Provide the [x, y] coordinate of the cell's center where the given text is located.  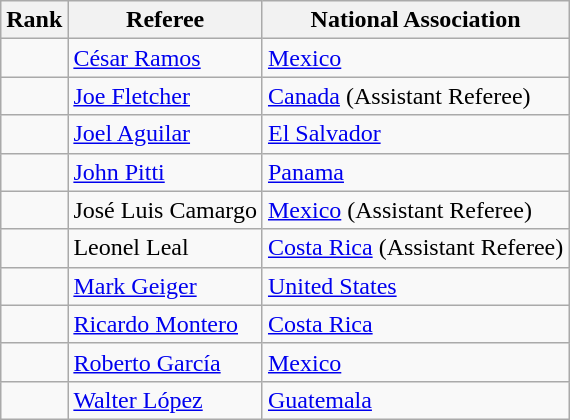
National Association [415, 20]
César Ramos [166, 58]
Rank [34, 20]
José Luis Camargo [166, 210]
Panama [415, 172]
Joe Fletcher [166, 96]
Canada (Assistant Referee) [415, 96]
United States [415, 286]
Joel Aguilar [166, 134]
Walter López [166, 400]
Mexico (Assistant Referee) [415, 210]
Costa Rica [415, 324]
John Pitti [166, 172]
Guatemala [415, 400]
Roberto García [166, 362]
Mark Geiger [166, 286]
Ricardo Montero [166, 324]
Costa Rica (Assistant Referee) [415, 248]
El Salvador [415, 134]
Referee [166, 20]
Leonel Leal [166, 248]
